Provide the (X, Y) coordinate of the cell's center where the given text is located.  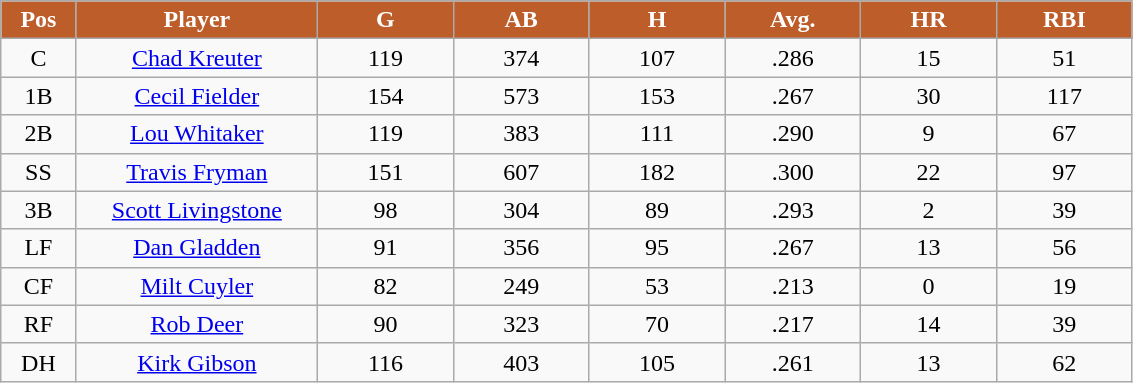
Dan Gladden (196, 248)
14 (929, 324)
82 (386, 286)
97 (1064, 172)
3B (38, 210)
56 (1064, 248)
403 (521, 362)
.217 (793, 324)
C (38, 58)
.290 (793, 134)
.213 (793, 286)
153 (657, 96)
.300 (793, 172)
G (386, 20)
383 (521, 134)
22 (929, 172)
9 (929, 134)
154 (386, 96)
15 (929, 58)
Kirk Gibson (196, 362)
304 (521, 210)
.286 (793, 58)
HR (929, 20)
91 (386, 248)
51 (1064, 58)
62 (1064, 362)
Avg. (793, 20)
67 (1064, 134)
249 (521, 286)
2B (38, 134)
117 (1064, 96)
0 (929, 286)
116 (386, 362)
.261 (793, 362)
19 (1064, 286)
RBI (1064, 20)
90 (386, 324)
Lou Whitaker (196, 134)
AB (521, 20)
Milt Cuyler (196, 286)
2 (929, 210)
DH (38, 362)
CF (38, 286)
Scott Livingstone (196, 210)
374 (521, 58)
RF (38, 324)
105 (657, 362)
Chad Kreuter (196, 58)
70 (657, 324)
151 (386, 172)
.293 (793, 210)
Travis Fryman (196, 172)
H (657, 20)
98 (386, 210)
30 (929, 96)
Pos (38, 20)
1B (38, 96)
323 (521, 324)
356 (521, 248)
Cecil Fielder (196, 96)
Rob Deer (196, 324)
Player (196, 20)
53 (657, 286)
95 (657, 248)
607 (521, 172)
573 (521, 96)
182 (657, 172)
SS (38, 172)
LF (38, 248)
107 (657, 58)
111 (657, 134)
89 (657, 210)
